Output the (X, Y) coordinate of the center of the cell containing the given text.  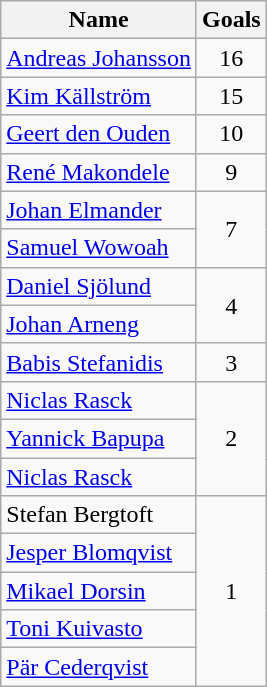
Samuel Wowoah (99, 248)
Toni Kuivasto (99, 629)
Babis Stefanidis (99, 362)
Stefan Bergtoft (99, 515)
Goals (231, 20)
Daniel Sjölund (99, 286)
4 (231, 305)
Andreas Johansson (99, 58)
Name (99, 20)
9 (231, 172)
Kim Källström (99, 96)
1 (231, 591)
7 (231, 229)
3 (231, 362)
Jesper Blomqvist (99, 553)
Pär Cederqvist (99, 667)
René Makondele (99, 172)
16 (231, 58)
Johan Arneng (99, 324)
2 (231, 438)
Johan Elmander (99, 210)
Mikael Dorsin (99, 591)
15 (231, 96)
Geert den Ouden (99, 134)
Yannick Bapupa (99, 438)
10 (231, 134)
